Identify which cell holds the provided text, then report its [x, y] central coordinate. 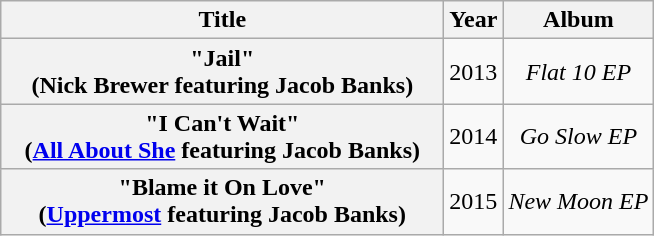
Year [474, 20]
Go Slow EP [578, 136]
"Jail"(Nick Brewer featuring Jacob Banks) [222, 72]
Album [578, 20]
Flat 10 EP [578, 72]
2015 [474, 202]
Title [222, 20]
"I Can't Wait"(All About She featuring Jacob Banks) [222, 136]
2014 [474, 136]
"Blame it On Love"(Uppermost featuring Jacob Banks) [222, 202]
New Moon EP [578, 202]
2013 [474, 72]
